Output the (X, Y) coordinate of the center of the cell containing the given text.  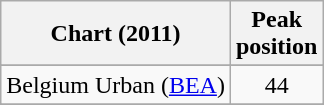
Belgium Urban (BEA) (116, 85)
Chart (2011) (116, 34)
Peakposition (276, 34)
44 (276, 85)
